Identify which cell holds the provided text, then report its (X, Y) central coordinate. 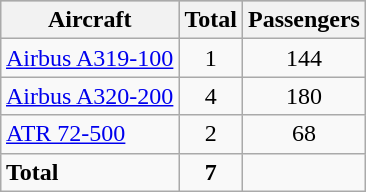
ATR 72-500 (89, 134)
1 (211, 58)
Aircraft (89, 20)
144 (304, 58)
Airbus A320-200 (89, 96)
2 (211, 134)
Passengers (304, 20)
7 (211, 172)
Airbus A319-100 (89, 58)
4 (211, 96)
180 (304, 96)
68 (304, 134)
